Determine the [x, y] coordinate at the center of the cell enclosing the given text.  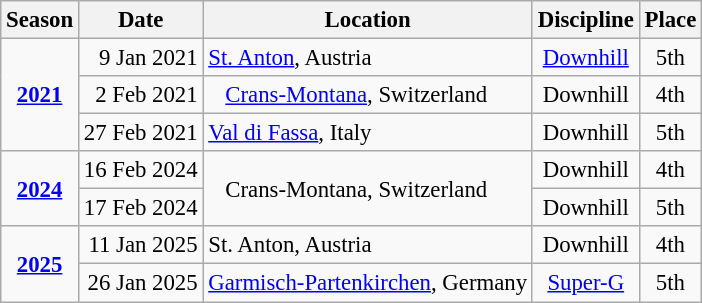
2 Feb 2021 [140, 95]
Super-G [586, 283]
Val di Fassa, Italy [368, 133]
2025 [40, 264]
Garmisch-Partenkirchen, Germany [368, 283]
9 Jan 2021 [140, 58]
Date [140, 20]
Location [368, 20]
2021 [40, 96]
Discipline [586, 20]
Place [670, 20]
2024 [40, 188]
11 Jan 2025 [140, 245]
26 Jan 2025 [140, 283]
16 Feb 2024 [140, 170]
17 Feb 2024 [140, 208]
Season [40, 20]
27 Feb 2021 [140, 133]
